Detect which cell encompasses the target text, then output its [x, y] center coordinate. 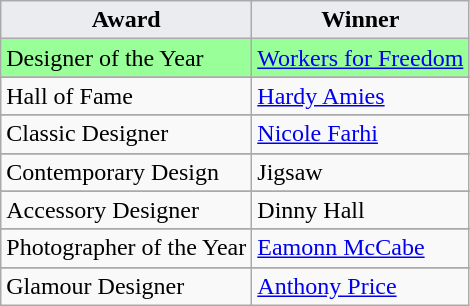
Glamour Designer [126, 286]
Photographer of the Year [126, 248]
Hardy Amies [360, 96]
Jigsaw [360, 172]
Contemporary Design [126, 172]
Nicole Farhi [360, 134]
Eamonn McCabe [360, 248]
Accessory Designer [126, 210]
Anthony Price [360, 286]
Hall of Fame [126, 96]
Classic Designer [126, 134]
Winner [360, 20]
Designer of the Year [126, 58]
Dinny Hall [360, 210]
Award [126, 20]
Workers for Freedom [360, 58]
